Extract the (x, y) coordinate from the center of the cell holding the provided text.  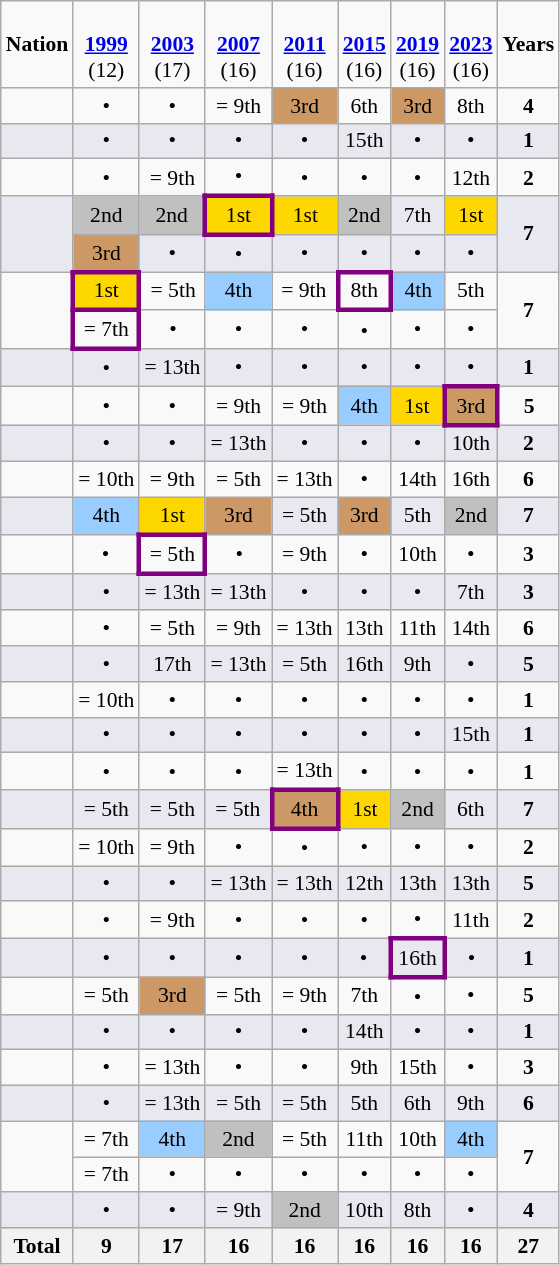
17th (172, 664)
1999(12) (106, 44)
17 (172, 1246)
Total (37, 1246)
2003(17) (172, 44)
2019(16) (418, 44)
Nation (37, 44)
2023(16) (470, 44)
9 (106, 1246)
27 (529, 1246)
2011(16) (305, 44)
Years (529, 44)
2007(16) (238, 44)
2015(16) (364, 44)
